Scan for the cell matching the given text and deliver its (x, y) coordinate at center. 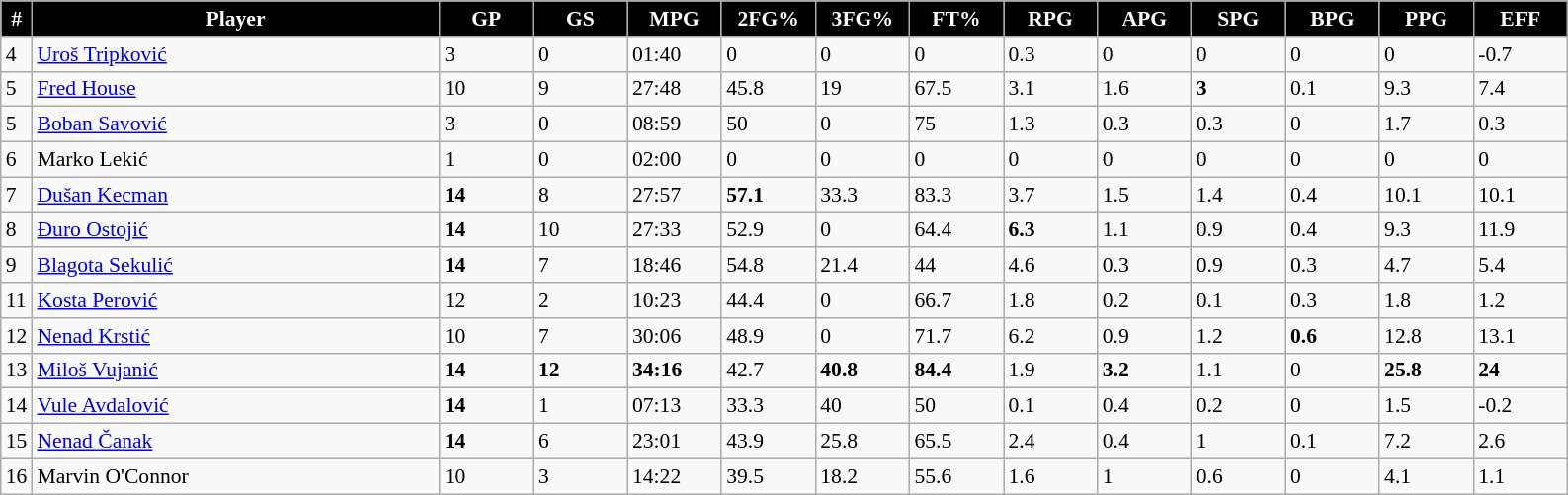
FT% (956, 19)
Vule Avdalović (235, 406)
Kosta Perović (235, 300)
39.5 (769, 476)
3.7 (1051, 195)
PPG (1427, 19)
44 (956, 266)
Marko Lekić (235, 160)
3FG% (862, 19)
52.9 (769, 230)
Marvin O'Connor (235, 476)
71.7 (956, 336)
40 (862, 406)
19 (862, 89)
4.1 (1427, 476)
RPG (1051, 19)
-0.2 (1520, 406)
54.8 (769, 266)
23:01 (674, 442)
24 (1520, 371)
27:33 (674, 230)
67.5 (956, 89)
66.7 (956, 300)
11.9 (1520, 230)
Đuro Ostojić (235, 230)
30:06 (674, 336)
2 (581, 300)
2.4 (1051, 442)
48.9 (769, 336)
34:16 (674, 371)
Nenad Čanak (235, 442)
5.4 (1520, 266)
75 (956, 124)
6.2 (1051, 336)
08:59 (674, 124)
Blagota Sekulić (235, 266)
2FG% (769, 19)
10:23 (674, 300)
12.8 (1427, 336)
14:22 (674, 476)
EFF (1520, 19)
3.1 (1051, 89)
4.7 (1427, 266)
1.3 (1051, 124)
2.6 (1520, 442)
18.2 (862, 476)
4.6 (1051, 266)
Boban Savović (235, 124)
MPG (674, 19)
15 (17, 442)
40.8 (862, 371)
Fred House (235, 89)
43.9 (769, 442)
02:00 (674, 160)
13.1 (1520, 336)
APG (1144, 19)
11 (17, 300)
3.2 (1144, 371)
4 (17, 54)
01:40 (674, 54)
65.5 (956, 442)
Uroš Tripković (235, 54)
SPG (1239, 19)
GS (581, 19)
21.4 (862, 266)
55.6 (956, 476)
13 (17, 371)
27:57 (674, 195)
64.4 (956, 230)
18:46 (674, 266)
1.4 (1239, 195)
83.3 (956, 195)
44.4 (769, 300)
-0.7 (1520, 54)
Miloš Vujanić (235, 371)
GP (486, 19)
57.1 (769, 195)
Nenad Krstić (235, 336)
16 (17, 476)
84.4 (956, 371)
7.4 (1520, 89)
45.8 (769, 89)
BPG (1332, 19)
Player (235, 19)
# (17, 19)
1.9 (1051, 371)
Dušan Kecman (235, 195)
07:13 (674, 406)
6.3 (1051, 230)
7.2 (1427, 442)
42.7 (769, 371)
27:48 (674, 89)
1.7 (1427, 124)
